Pinpoint the cell where the given text exists, returning its [x, y] midpoint coordinate. 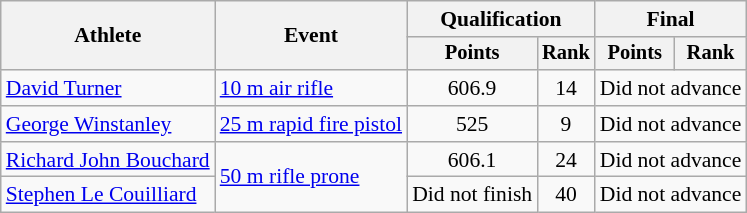
525 [472, 124]
24 [566, 160]
40 [566, 195]
David Turner [108, 88]
Athlete [108, 36]
50 m rifle prone [311, 178]
Stephen Le Couilliard [108, 195]
Event [311, 36]
George Winstanley [108, 124]
Did not finish [472, 195]
Richard John Bouchard [108, 160]
9 [566, 124]
14 [566, 88]
25 m rapid fire pistol [311, 124]
Final [671, 19]
10 m air rifle [311, 88]
Qualification [501, 19]
606.9 [472, 88]
606.1 [472, 160]
